Extract the (X, Y) coordinate from the center of the cell holding the provided text.  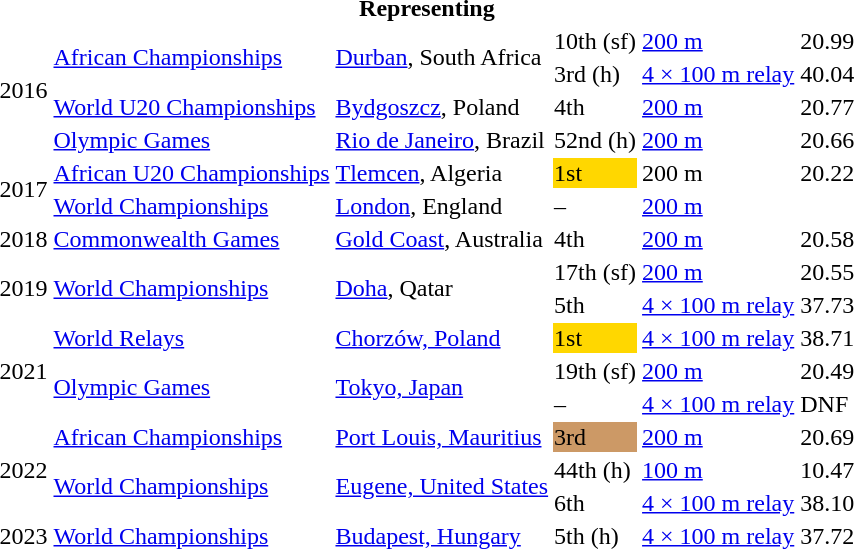
3rd (596, 437)
African U20 Championships (192, 173)
Commonwealth Games (192, 239)
Tokyo, Japan (442, 388)
Rio de Janeiro, Brazil (442, 140)
World Relays (192, 338)
Doha, Qatar (442, 288)
Chorzów, Poland (442, 338)
Gold Coast, Australia (442, 239)
44th (h) (596, 470)
100 m (718, 470)
3rd (h) (596, 74)
Eugene, United States (442, 486)
Durban, South Africa (442, 58)
Bydgoszcz, Poland (442, 107)
17th (sf) (596, 272)
Port Louis, Mauritius (442, 437)
19th (sf) (596, 371)
World U20 Championships (192, 107)
52nd (h) (596, 140)
5th (596, 305)
6th (596, 503)
10th (sf) (596, 41)
London, England (442, 206)
Tlemcen, Algeria (442, 173)
